Return the [x, y] coordinate for the center point of the cell that contains the specified text.  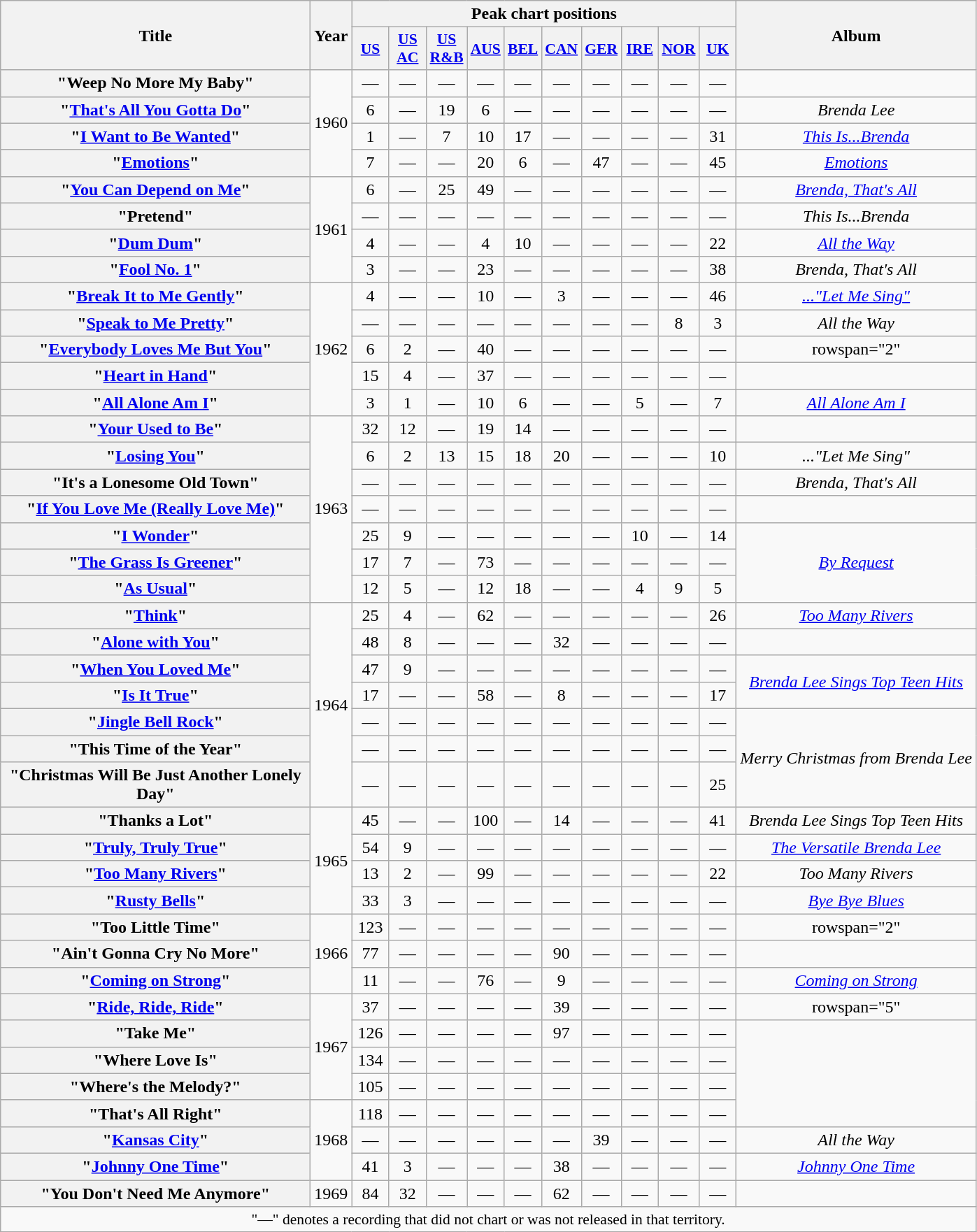
The Versatile Brenda Lee [856, 847]
Brenda Lee [856, 110]
Year [331, 35]
1969 [331, 1194]
33 [371, 901]
"Your Used to Be" [155, 429]
Coming on Strong [856, 980]
1961 [331, 229]
"You Don't Need Me Anymore" [155, 1194]
"Speak to Me Pretty" [155, 322]
134 [371, 1060]
"Break It to Me Gently" [155, 296]
All Alone Am I [856, 403]
"It's a Lonesome Old Town" [155, 482]
Title [155, 35]
"Truly, Truly True" [155, 847]
1962 [331, 349]
49 [485, 189]
GER [601, 49]
Johnny One Time [856, 1166]
Emotions [856, 163]
1963 [331, 509]
126 [371, 1033]
"—" denotes a recording that did not chart or was not released in that territory. [488, 1219]
Album [856, 35]
Peak chart positions [544, 14]
105 [371, 1087]
"Pretend" [155, 216]
"Emotions" [155, 163]
"Weep No More My Baby" [155, 83]
99 [485, 874]
"Dum Dum" [155, 243]
UK [718, 49]
US [371, 49]
"Everybody Loves Me But You" [155, 350]
Bye Bye Blues [856, 901]
"You Can Depend on Me" [155, 189]
"Too Little Time" [155, 927]
"If You Love Me (Really Love Me)" [155, 509]
1966 [331, 954]
46 [718, 296]
"All Alone Am I" [155, 403]
"Think" [155, 615]
"Heart in Hand" [155, 376]
"Is It True" [155, 695]
"Jingle Bell Rock" [155, 722]
NOR [678, 49]
"That's All You Gotta Do" [155, 110]
"I Want to Be Wanted" [155, 136]
31 [718, 136]
"Fool No. 1" [155, 269]
"Coming on Strong" [155, 980]
54 [371, 847]
IRE [639, 49]
"Kansas City" [155, 1140]
"Where's the Melody?" [155, 1087]
"Rusty Bells" [155, 901]
CAN [561, 49]
"Ride, Ride, Ride" [155, 1007]
"The Grass Is Greener" [155, 562]
76 [485, 980]
1967 [331, 1047]
84 [371, 1194]
118 [371, 1113]
1960 [331, 123]
"Thanks a Lot" [155, 821]
AUS [485, 49]
USR&B [447, 49]
58 [485, 695]
100 [485, 821]
1968 [331, 1140]
"Johnny One Time" [155, 1166]
1965 [331, 861]
"Take Me" [155, 1033]
1964 [331, 705]
"Losing You" [155, 456]
40 [485, 350]
48 [371, 642]
123 [371, 927]
By Request [856, 562]
"Alone with You" [155, 642]
90 [561, 954]
11 [371, 980]
73 [485, 562]
"That's All Right" [155, 1113]
Merry Christmas from Brenda Lee [856, 758]
23 [485, 269]
"Where Love Is" [155, 1060]
"This Time of the Year" [155, 749]
"When You Loved Me" [155, 668]
BEL [523, 49]
US AC [407, 49]
rowspan="5" [856, 1007]
97 [561, 1033]
"Christmas Will Be Just Another Lonely Day" [155, 785]
"I Wonder" [155, 536]
"Too Many Rivers" [155, 874]
26 [718, 615]
"Ain't Gonna Cry No More" [155, 954]
"As Usual" [155, 589]
77 [371, 954]
